Capture the cell that displays the provided text and extract its (x, y) central coordinate. 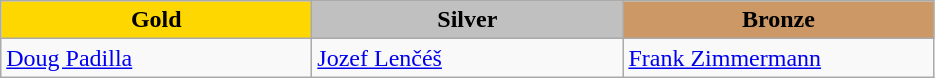
Bronze (778, 20)
Jozef Lenčéš (468, 58)
Frank Zimmermann (778, 58)
Gold (156, 20)
Doug Padilla (156, 58)
Silver (468, 20)
